Capture the cell that displays the provided text and extract its [x, y] central coordinate. 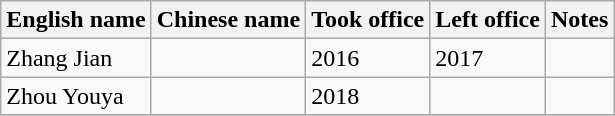
2016 [368, 58]
Took office [368, 20]
Chinese name [228, 20]
Zhou Youya [76, 96]
2017 [488, 58]
2018 [368, 96]
Notes [579, 20]
English name [76, 20]
Zhang Jian [76, 58]
Left office [488, 20]
